Determine the (x, y) coordinate at the center of the cell enclosing the given text.  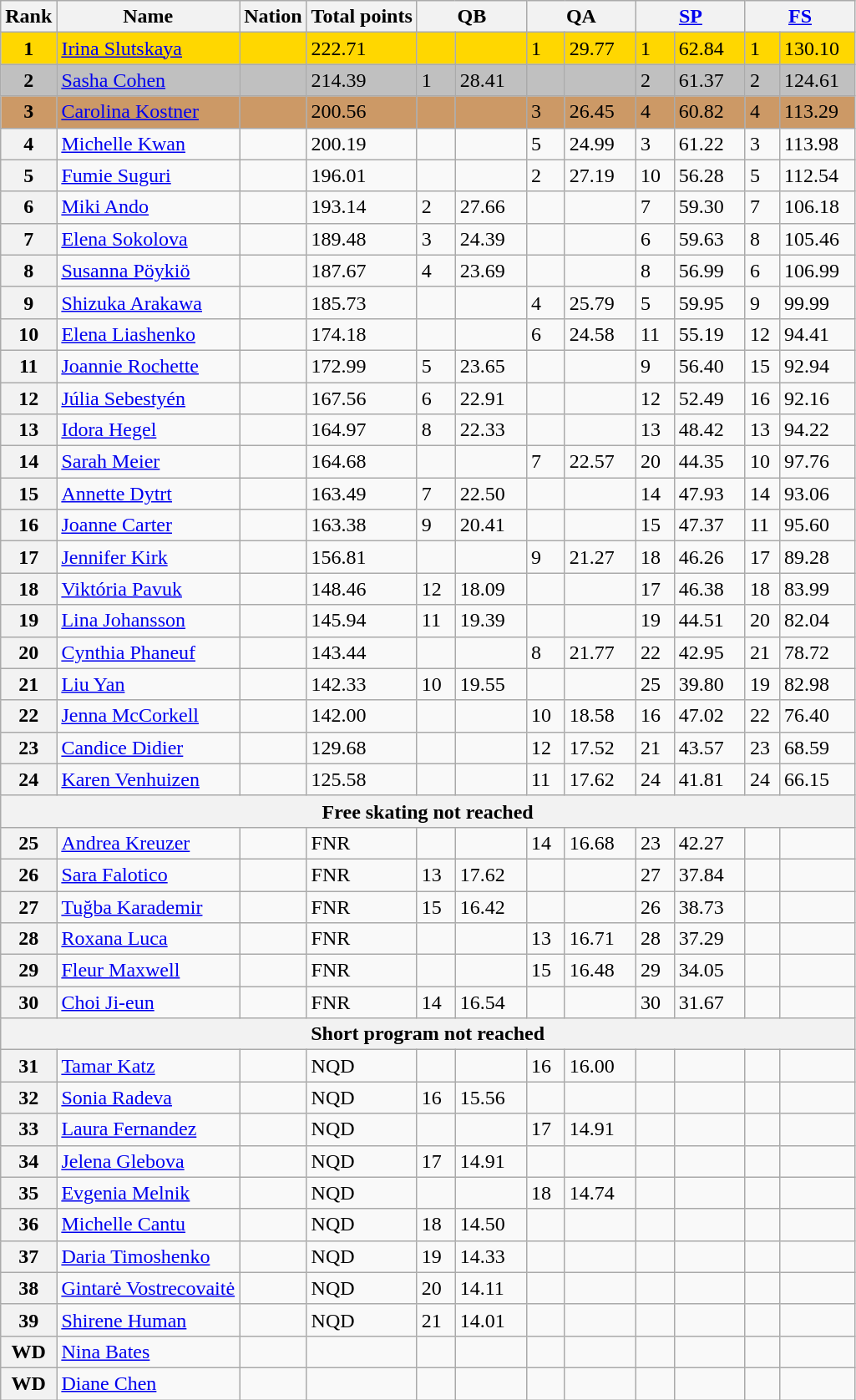
94.22 (817, 430)
113.98 (817, 144)
Viktória Pavuk (149, 589)
22.50 (491, 494)
167.56 (362, 398)
56.99 (710, 271)
33 (28, 1129)
222.71 (362, 48)
19.39 (491, 621)
Elena Liashenko (149, 334)
37.84 (710, 875)
Lina Johansson (149, 621)
16.71 (600, 939)
52.49 (710, 398)
Annette Dytrt (149, 494)
Karen Venhuizen (149, 779)
Choi Ji-eun (149, 1002)
44.51 (710, 621)
Total points (362, 17)
164.97 (362, 430)
Jennifer Kirk (149, 557)
16.68 (600, 843)
Jenna McCorkell (149, 716)
QB (471, 17)
16.42 (491, 906)
189.48 (362, 239)
16.48 (600, 971)
156.81 (362, 557)
61.37 (710, 80)
105.46 (817, 239)
163.49 (362, 494)
Short program not reached (428, 1034)
24.39 (491, 239)
14.50 (491, 1225)
27.19 (600, 175)
Miki Ando (149, 207)
23.69 (491, 271)
142.00 (362, 716)
113.29 (817, 112)
56.40 (710, 366)
Andrea Kreuzer (149, 843)
16.00 (600, 1066)
Sarah Meier (149, 462)
Diane Chen (149, 1383)
82.98 (817, 684)
129.68 (362, 748)
196.01 (362, 175)
99.99 (817, 302)
Evgenia Melnik (149, 1193)
QA (581, 17)
22.91 (491, 398)
93.06 (817, 494)
164.68 (362, 462)
106.99 (817, 271)
14.01 (491, 1320)
Shizuka Arakawa (149, 302)
59.30 (710, 207)
124.61 (817, 80)
37.29 (710, 939)
Free skating not reached (428, 811)
34 (28, 1161)
92.94 (817, 366)
37 (28, 1256)
31.67 (710, 1002)
61.22 (710, 144)
59.95 (710, 302)
82.04 (817, 621)
21.77 (600, 652)
38.73 (710, 906)
42.95 (710, 652)
24.99 (600, 144)
92.16 (817, 398)
193.14 (362, 207)
83.99 (817, 589)
24.58 (600, 334)
46.26 (710, 557)
39 (28, 1320)
Júlia Sebestyén (149, 398)
214.39 (362, 80)
62.84 (710, 48)
143.44 (362, 652)
60.82 (710, 112)
Sara Falotico (149, 875)
66.15 (817, 779)
15.56 (491, 1098)
Candice Didier (149, 748)
32 (28, 1098)
28.41 (491, 80)
27.66 (491, 207)
35 (28, 1193)
Cynthia Phaneuf (149, 652)
76.40 (817, 716)
16.54 (491, 1002)
43.57 (710, 748)
47.37 (710, 525)
Shirene Human (149, 1320)
17.52 (600, 748)
200.56 (362, 112)
Joannie Rochette (149, 366)
Tuğba Karademir (149, 906)
148.46 (362, 589)
26.45 (600, 112)
22.33 (491, 430)
41.81 (710, 779)
56.28 (710, 175)
Idora Hegel (149, 430)
145.94 (362, 621)
47.93 (710, 494)
36 (28, 1225)
14.11 (491, 1288)
Joanne Carter (149, 525)
125.58 (362, 779)
Susanna Pöykiö (149, 271)
20.41 (491, 525)
55.19 (710, 334)
187.67 (362, 271)
112.54 (817, 175)
Jelena Glebova (149, 1161)
29.77 (600, 48)
39.80 (710, 684)
48.42 (710, 430)
163.38 (362, 525)
21.27 (600, 557)
Daria Timoshenko (149, 1256)
89.28 (817, 557)
Sasha Cohen (149, 80)
31 (28, 1066)
172.99 (362, 366)
185.73 (362, 302)
142.33 (362, 684)
Elena Sokolova (149, 239)
Gintarė Vostrecovaitė (149, 1288)
14.74 (600, 1193)
19.55 (491, 684)
42.27 (710, 843)
Michelle Kwan (149, 144)
44.35 (710, 462)
FS (800, 17)
38 (28, 1288)
25.79 (600, 302)
14.33 (491, 1256)
95.60 (817, 525)
Laura Fernandez (149, 1129)
47.02 (710, 716)
200.19 (362, 144)
Carolina Kostner (149, 112)
Liu Yan (149, 684)
106.18 (817, 207)
Rank (28, 17)
SP (690, 17)
68.59 (817, 748)
Michelle Cantu (149, 1225)
34.05 (710, 971)
Sonia Radeva (149, 1098)
Tamar Katz (149, 1066)
59.63 (710, 239)
130.10 (817, 48)
Roxana Luca (149, 939)
174.18 (362, 334)
Irina Slutskaya (149, 48)
Fleur Maxwell (149, 971)
18.09 (491, 589)
46.38 (710, 589)
94.41 (817, 334)
18.58 (600, 716)
Fumie Suguri (149, 175)
23.65 (491, 366)
Nina Bates (149, 1352)
Name (149, 17)
22.57 (600, 462)
78.72 (817, 652)
97.76 (817, 462)
Nation (273, 17)
